Pinpoint the cell where the given text exists, returning its (X, Y) midpoint coordinate. 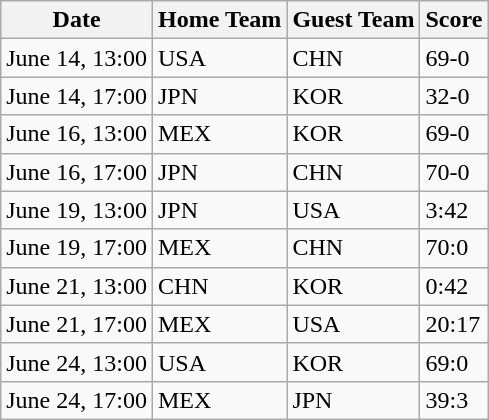
June 21, 17:00 (77, 324)
20:17 (454, 324)
June 21, 13:00 (77, 286)
70:0 (454, 248)
0:42 (454, 286)
32-0 (454, 96)
Date (77, 20)
70-0 (454, 172)
69:0 (454, 362)
June 24, 17:00 (77, 400)
June 24, 13:00 (77, 362)
3:42 (454, 210)
Home Team (219, 20)
June 19, 17:00 (77, 248)
June 16, 17:00 (77, 172)
June 14, 13:00 (77, 58)
June 14, 17:00 (77, 96)
Guest Team (354, 20)
Score (454, 20)
39:3 (454, 400)
June 16, 13:00 (77, 134)
June 19, 13:00 (77, 210)
